Locate the cell with the specified text and output its [X, Y] center coordinate. 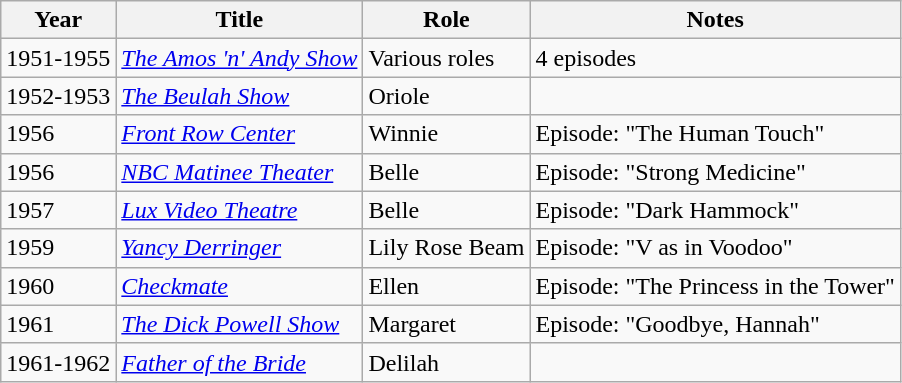
Front Row Center [240, 134]
Winnie [446, 134]
1952-1953 [58, 96]
Delilah [446, 362]
1951-1955 [58, 58]
Lily Rose Beam [446, 248]
Title [240, 20]
Yancy Derringer [240, 248]
Role [446, 20]
Episode: "Goodbye, Hannah" [715, 324]
Notes [715, 20]
1959 [58, 248]
The Dick Powell Show [240, 324]
Episode: "The Human Touch" [715, 134]
Episode: "Strong Medicine" [715, 172]
Ellen [446, 286]
Oriole [446, 96]
1961 [58, 324]
1957 [58, 210]
Episode: "Dark Hammock" [715, 210]
Year [58, 20]
The Amos 'n' Andy Show [240, 58]
Father of the Bride [240, 362]
Episode: "The Princess in the Tower" [715, 286]
NBC Matinee Theater [240, 172]
4 episodes [715, 58]
Lux Video Theatre [240, 210]
Various roles [446, 58]
1961-1962 [58, 362]
1960 [58, 286]
Checkmate [240, 286]
Margaret [446, 324]
The Beulah Show [240, 96]
Episode: "V as in Voodoo" [715, 248]
